Search for the cell housing the specified text and yield its [X, Y] center coordinate. 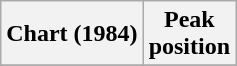
Peakposition [189, 34]
Chart (1984) [72, 34]
